Search for the cell housing the specified text and yield its (x, y) center coordinate. 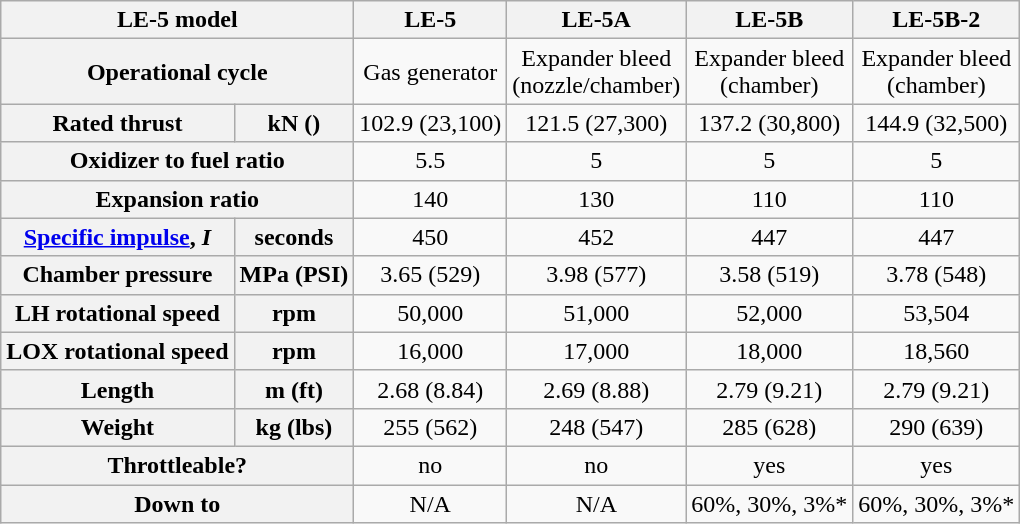
450 (430, 237)
102.9 (23,100) (430, 123)
2.68 (8.84) (430, 389)
18,000 (770, 351)
248 (547) (596, 427)
52,000 (770, 313)
Chamber pressure (118, 275)
53,504 (936, 313)
3.65 (529) (430, 275)
LE-5 (430, 20)
144.9 (32,500) (936, 123)
50,000 (430, 313)
3.78 (548) (936, 275)
MPa (PSI) (294, 275)
Weight (118, 427)
Throttleable? (178, 465)
2.69 (8.88) (596, 389)
LE-5A (596, 20)
51,000 (596, 313)
LE-5 model (178, 20)
290 (639) (936, 427)
16,000 (430, 351)
3.58 (519) (770, 275)
452 (596, 237)
Oxidizer to fuel ratio (178, 161)
17,000 (596, 351)
121.5 (27,300) (596, 123)
LE-5B-2 (936, 20)
18,560 (936, 351)
Expansion ratio (178, 199)
Expander bleed(nozzle/chamber) (596, 72)
Gas generator (430, 72)
Length (118, 389)
Specific impulse, I (118, 237)
140 (430, 199)
seconds (294, 237)
kN () (294, 123)
LE-5B (770, 20)
kg (lbs) (294, 427)
130 (596, 199)
285 (628) (770, 427)
LOX rotational speed (118, 351)
Rated thrust (118, 123)
137.2 (30,800) (770, 123)
3.98 (577) (596, 275)
5.5 (430, 161)
m (ft) (294, 389)
LH rotational speed (118, 313)
Operational cycle (178, 72)
Down to (178, 503)
255 (562) (430, 427)
